Pinpoint the cell where the given text exists, returning its [x, y] midpoint coordinate. 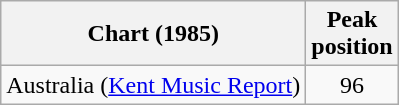
96 [352, 85]
Australia (Kent Music Report) [154, 85]
Peakposition [352, 34]
Chart (1985) [154, 34]
